Provide the (X, Y) coordinate of the cell's center where the given text is located.  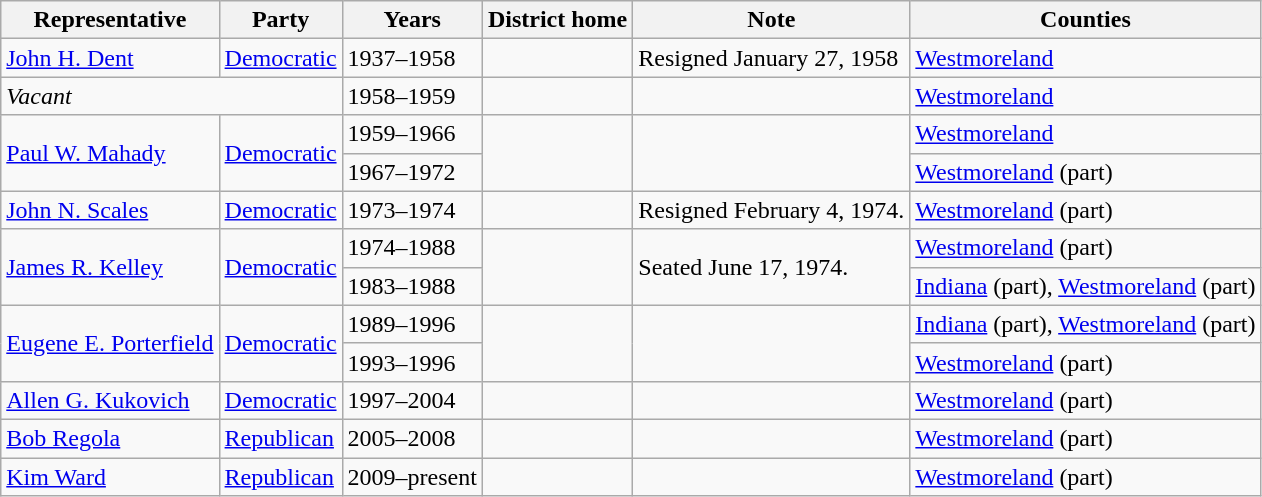
Paul W. Mahady (110, 153)
John N. Scales (110, 210)
Years (412, 20)
2005–2008 (412, 438)
1993–1996 (412, 362)
1958–1959 (412, 96)
District home (557, 20)
Resigned January 27, 1958 (772, 58)
James R. Kelley (110, 267)
1983–1988 (412, 286)
1967–1972 (412, 172)
Representative (110, 20)
2009–present (412, 477)
Party (280, 20)
1959–1966 (412, 134)
Eugene E. Porterfield (110, 343)
Seated June 17, 1974. (772, 267)
John H. Dent (110, 58)
Vacant (172, 96)
1973–1974 (412, 210)
1989–1996 (412, 324)
1974–1988 (412, 248)
1997–2004 (412, 400)
1937–1958 (412, 58)
Kim Ward (110, 477)
Counties (1086, 20)
Note (772, 20)
Bob Regola (110, 438)
Allen G. Kukovich (110, 400)
Resigned February 4, 1974. (772, 210)
